Capture the cell that displays the provided text and extract its [x, y] central coordinate. 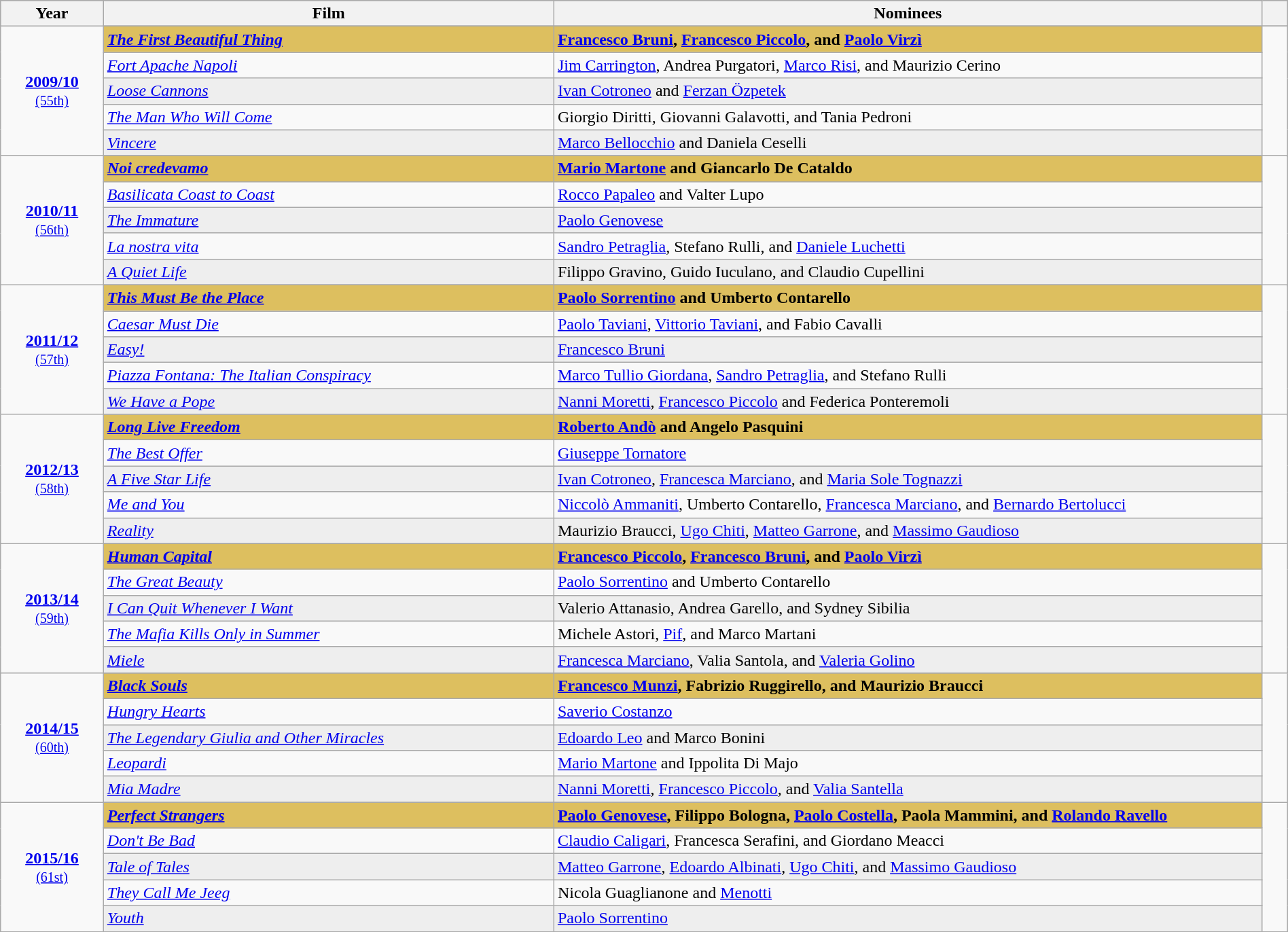
La nostra vita [329, 246]
Paolo Sorrentino [908, 918]
Francesco Munzi, Fabrizio Ruggirello, and Maurizio Braucci [908, 685]
I Can Quit Whenever I Want [329, 608]
Reality [329, 531]
Don't Be Bad [329, 841]
Mario Martone and Ippolita Di Majo [908, 764]
Michele Astori, Pif, and Marco Martani [908, 634]
Youth [329, 918]
We Have a Pope [329, 401]
The Mafia Kills Only in Summer [329, 634]
The Great Beauty [329, 582]
Nominees [908, 14]
Hungry Hearts [329, 711]
Piazza Fontana: The Italian Conspiracy [329, 376]
2012/13(58th) [52, 479]
The Legendary Giulia and Other Miracles [329, 737]
Long Live Freedom [329, 427]
The Man Who Will Come [329, 117]
Niccolò Ammaniti, Umberto Contarello, Francesca Marciano, and Bernardo Bertolucci [908, 505]
A Five Star Life [329, 479]
Noi credevamo [329, 168]
Marco Tullio Giordana, Sandro Petraglia, and Stefano Rulli [908, 376]
Ivan Cotroneo, Francesca Marciano, and Maria Sole Tognazzi [908, 479]
Fort Apache Napoli [329, 65]
2014/15(60th) [52, 737]
Perfect Strangers [329, 815]
Rocco Papaleo and Valter Lupo [908, 194]
2011/12(57th) [52, 349]
Paolo Genovese, Filippo Bologna, Paolo Costella, Paola Mammini, and Rolando Ravello [908, 815]
2013/14(59th) [52, 608]
Caesar Must Die [329, 324]
The First Beautiful Thing [329, 39]
Mia Madre [329, 789]
Marco Bellocchio and Daniela Ceselli [908, 143]
Nanni Moretti, Francesco Piccolo, and Valia Santella [908, 789]
2009/10(55th) [52, 91]
Film [329, 14]
Human Capital [329, 556]
Easy! [329, 350]
This Must Be the Place [329, 298]
A Quiet Life [329, 272]
Vincere [329, 143]
Ivan Cotroneo and Ferzan Özpetek [908, 91]
Me and You [329, 505]
Francesca Marciano, Valia Santola, and Valeria Golino [908, 660]
Filippo Gravino, Guido Iuculano, and Claudio Cupellini [908, 272]
Claudio Caligari, Francesca Serafini, and Giordano Meacci [908, 841]
Francesco Bruni, Francesco Piccolo, and Paolo Virzì [908, 39]
Black Souls [329, 685]
Basilicata Coast to Coast [329, 194]
Giorgio Diritti, Giovanni Galavotti, and Tania Pedroni [908, 117]
Nanni Moretti, Francesco Piccolo and Federica Ponteremoli [908, 401]
Valerio Attanasio, Andrea Garello, and Sydney Sibilia [908, 608]
Jim Carrington, Andrea Purgatori, Marco Risi, and Maurizio Cerino [908, 65]
Tale of Tales [329, 867]
Mario Martone and Giancarlo De Cataldo [908, 168]
Giuseppe Tornatore [908, 453]
Saverio Costanzo [908, 711]
Paolo Taviani, Vittorio Taviani, and Fabio Cavalli [908, 324]
Matteo Garrone, Edoardo Albinati, Ugo Chiti, and Massimo Gaudioso [908, 867]
Leopardi [329, 764]
Year [52, 14]
2015/16(61st) [52, 867]
Miele [329, 660]
The Best Offer [329, 453]
Edoardo Leo and Marco Bonini [908, 737]
2010/11(56th) [52, 220]
Maurizio Braucci, Ugo Chiti, Matteo Garrone, and Massimo Gaudioso [908, 531]
Loose Cannons [329, 91]
Paolo Genovese [908, 220]
Nicola Guaglianone and Menotti [908, 893]
The Immature [329, 220]
They Call Me Jeeg [329, 893]
Sandro Petraglia, Stefano Rulli, and Daniele Luchetti [908, 246]
Francesco Bruni [908, 350]
Francesco Piccolo, Francesco Bruni, and Paolo Virzì [908, 556]
Roberto Andò and Angelo Pasquini [908, 427]
